From the cell containing the given text, extract its center point as (X, Y) coordinate. 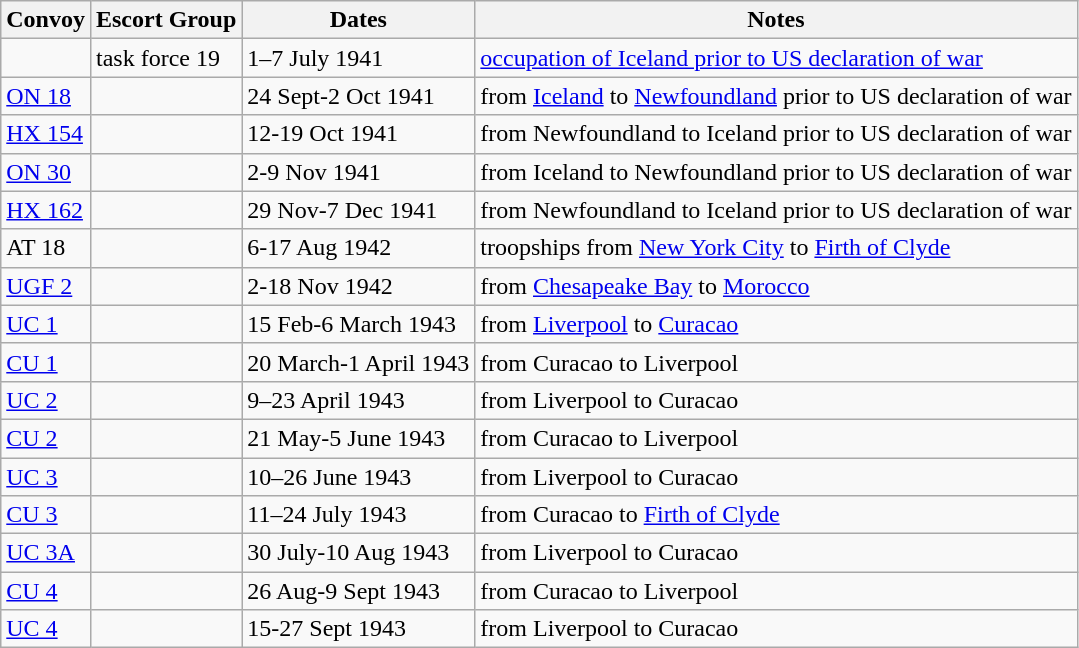
30 July-10 Aug 1943 (358, 553)
HX 154 (46, 134)
CU 2 (46, 438)
26 Aug-9 Sept 1943 (358, 591)
CU 3 (46, 515)
24 Sept-2 Oct 1941 (358, 96)
12-19 Oct 1941 (358, 134)
task force 19 (166, 58)
UC 4 (46, 629)
1–7 July 1941 (358, 58)
ON 30 (46, 172)
CU 4 (46, 591)
UC 3 (46, 477)
Notes (776, 20)
HX 162 (46, 210)
2-9 Nov 1941 (358, 172)
CU 1 (46, 362)
21 May-5 June 1943 (358, 438)
10–26 June 1943 (358, 477)
UC 2 (46, 400)
Escort Group (166, 20)
troopships from New York City to Firth of Clyde (776, 248)
2-18 Nov 1942 (358, 286)
from Curacao to Firth of Clyde (776, 515)
AT 18 (46, 248)
Convoy (46, 20)
ON 18 (46, 96)
UC 1 (46, 324)
15 Feb-6 March 1943 (358, 324)
6-17 Aug 1942 (358, 248)
20 March-1 April 1943 (358, 362)
occupation of Iceland prior to US declaration of war (776, 58)
15-27 Sept 1943 (358, 629)
29 Nov-7 Dec 1941 (358, 210)
9–23 April 1943 (358, 400)
UGF 2 (46, 286)
Dates (358, 20)
11–24 July 1943 (358, 515)
from Chesapeake Bay to Morocco (776, 286)
UC 3A (46, 553)
